Pinpoint the cell where the given text exists, returning its (x, y) midpoint coordinate. 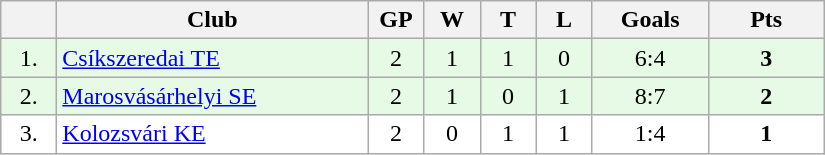
GP (396, 20)
Pts (766, 20)
1. (29, 58)
3. (29, 134)
2. (29, 96)
W (452, 20)
Csíkszeredai TE (212, 58)
3 (766, 58)
L (564, 20)
1:4 (650, 134)
Goals (650, 20)
6:4 (650, 58)
Marosvásárhelyi SE (212, 96)
Club (212, 20)
8:7 (650, 96)
T (508, 20)
Kolozsvári KE (212, 134)
